Scan for the cell matching the given text and deliver its (x, y) coordinate at center. 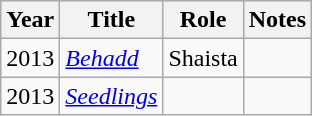
Seedlings (112, 96)
Notes (277, 20)
Title (112, 20)
Role (203, 20)
Shaista (203, 58)
Year (30, 20)
Behadd (112, 58)
